From the cell containing the given text, extract its center point as [X, Y] coordinate. 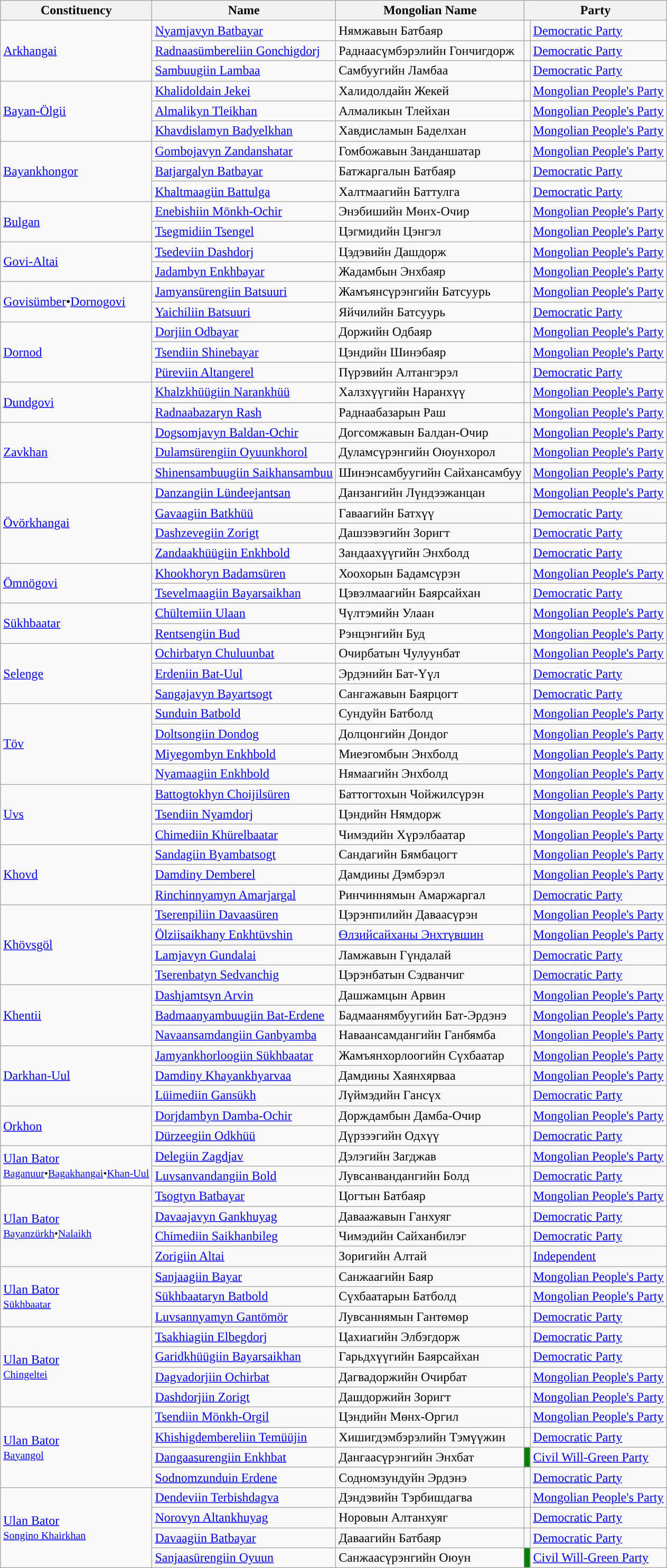
Цэрэнбатын Сэдванчиг [430, 975]
Ochirbatyn Chuluunbat [244, 654]
Доржийн Одбаяр [430, 332]
Өлзийсайханы Энхтүвшин [430, 935]
Миеэгомбын Энхболд [430, 754]
Khovd [76, 874]
Dorjdambyn Damba-Ochir [244, 1116]
Independent [598, 1257]
Ulan BatorBaganuur•Bagakhangai•Khan-Uul [76, 1166]
Tsendiin Nyamdorj [244, 814]
Жамъянсүрэнгийн Батсуурь [430, 292]
Очирбатын Чулуунбат [430, 654]
Лувсанвандангийн Болд [430, 1176]
Dorjiin Odbayar [244, 332]
Battogtokhyn Choijilsüren [244, 794]
Дашзэвэгийн Зоригт [430, 533]
Gavaagiin Batkhüü [244, 513]
Sambuugiin Lambaa [244, 71]
Govi-Altai [76, 262]
Party [596, 11]
Davaagiin Batbayar [244, 1538]
Содномзундуйн Эрдэнэ [430, 1477]
Sandagiin Byambatsogt [244, 854]
Чүлтэмийн Улаан [430, 613]
Orkhon [76, 1126]
Mongolian Name [430, 11]
Luvsannyamyn Gantömör [244, 1317]
Dulamsürengiin Oyuunkhorol [244, 452]
Sunduin Batbold [244, 714]
Lamjavyn Gundalai [244, 955]
Delegiin Zagdjav [244, 1156]
Dornod [76, 352]
Gombojavyn Zandanshatar [244, 151]
Лүймэдийн Гансүх [430, 1095]
Цэвэлмаагийн Баярсайхан [430, 593]
Sanjaagiin Bayar [244, 1277]
Dashzevegiin Zorigt [244, 533]
Цэндийн Мөнх-Оргил [430, 1417]
Рэнцэнгийн Буд [430, 634]
Чимэдийн Хүрэлбаатар [430, 834]
Khalzkhüügiin Narankhüü [244, 392]
Badmaanyambuugiin Bat-Erdene [244, 1015]
Tsegmidiin Tsengel [244, 231]
Nyamaagiin Enkhbold [244, 774]
Дорждамбын Дамба-Очир [430, 1116]
Ömnögovi [76, 583]
Sodnomzunduin Erdene [244, 1477]
Tsendiin Shinebayar [244, 352]
Хоохорын Бадамсүрэн [430, 573]
Yaichiliin Batsuuri [244, 312]
Лувсаннямын Гантөмөр [430, 1317]
Enebishiin Mönkh-Ochir [244, 211]
Khaltmaagiin Battulga [244, 191]
Энэбишийн Мөнх-Очир [430, 211]
Пүрэвийн Алтангэрэл [430, 372]
Arkhangai [76, 51]
Дагвадоржийн Очирбат [430, 1377]
Lüimediin Gansükh [244, 1095]
Erdeniin Bat-Uul [244, 674]
Ulan BatorBayangol [76, 1447]
Tsendiin Mönkh-Orgil [244, 1417]
Dangaasurengiin Enkhbat [244, 1457]
Ölziisaikhany Enkhtüvshin [244, 935]
Bayan-Ölgii [76, 111]
Püreviin Altangerel [244, 372]
Зоригийн Алтай [430, 1257]
Дамдины Хаянхярваа [430, 1075]
Дангаасүрэнгийн Энхбат [430, 1457]
Ulan BatorSongino Khairkhan [76, 1527]
Dogsomjavyn Baldan-Ochir [244, 432]
Garidkhüügiin Bayarsaikhan [244, 1357]
Сандагийн Бямбацогт [430, 854]
Sanjaasürengiin Oyuun [244, 1558]
Navaansamdangiin Ganbyamba [244, 1035]
Zorigiin Altai [244, 1257]
Сангажавын Баярцогт [430, 694]
Дашжамцын Арвин [430, 995]
Дамдины Дэмбэрэл [430, 874]
Сундуйн Батболд [430, 714]
Doltsongiin Dondog [244, 734]
Miyegombyn Enkhbold [244, 754]
Халзхүүгийн Наранхүү [430, 392]
Ламжавын Гүндалай [430, 955]
Даваажавын Ганхуяг [430, 1216]
Яйчилийн Батсуурь [430, 312]
Damdiny Khayankhyarvaa [244, 1075]
Zandaakhüügiin Enkhbold [244, 553]
Rentsengiin Bud [244, 634]
Dürzeegiin Odkhüü [244, 1136]
Дэлэгийн Загджав [430, 1156]
Almalikyn Tleikhan [244, 111]
Constituency [76, 11]
Danzangiin Lündeejantsan [244, 493]
Дуламсүрэнгийн Оюунхорол [430, 452]
Sükhbaatar [76, 624]
Dashjamtsyn Arvin [244, 995]
Khentii [76, 1015]
Цэндийн Нямдорж [430, 814]
Dagvadorjiin Ochirbat [244, 1377]
Зандаахүүгийн Энхболд [430, 553]
Дүрзээгийн Одхүү [430, 1136]
Sükhbaataryn Batbold [244, 1297]
Luvsanvandangiin Bold [244, 1176]
Dashdorjiin Zorigt [244, 1397]
Цахиагийн Элбэгдорж [430, 1337]
Хавдисламын Баделхан [430, 131]
Tserenpiliin Davaasüren [244, 915]
Бадмаанямбуугийн Бат-Эрдэнэ [430, 1015]
Radnaasümbereliin Gonchigdorj [244, 51]
Алмаликын Тлейхан [430, 111]
Töv [76, 744]
Дэндэвийн Тэрбишдагва [430, 1497]
Батжаргалын Батбаяр [430, 171]
Цэрэнпилийн Даваасүрэн [430, 915]
Rinchinnyamyn Amarjargal [244, 895]
Khavdislamyn Badyelkhan [244, 131]
Цэгмидийн Цэнгэл [430, 231]
Санжаагийн Баяр [430, 1277]
Tsedeviin Dashdorj [244, 252]
Nyamjavyn Batbayar [244, 31]
Чимэдийн Сайханбилэг [430, 1236]
Цэдэвийн Дашдорж [430, 252]
Name [244, 11]
Uvs [76, 814]
Баттогтохын Чойжилсүрэн [430, 794]
Гаваагийн Батхүү [430, 513]
Bayankhongor [76, 171]
Jadambyn Enkhbayar [244, 272]
Batjargalyn Batbayar [244, 171]
Chültemiin Ulaan [244, 613]
Даваагийн Батбаяр [430, 1538]
Ulan BatorBayanzürkh•Nalaikh [76, 1226]
Chimediin Saikhanbileg [244, 1236]
Govisümber•Dornogovi [76, 302]
Нямжавын Батбаяр [430, 31]
Эрдэнийн Бат-Үүл [430, 674]
Нямаагийн Энхболд [430, 774]
Цэндийн Шинэбаяр [430, 352]
Khalidoldain Jekei [244, 91]
Chimediin Khürelbaatar [244, 834]
Bulgan [76, 221]
Khishigdembereliin Temüüjin [244, 1437]
Darkhan-Uul [76, 1075]
Övörkhangai [76, 523]
Tsogtyn Batbayar [244, 1196]
Долцонгийн Дондог [430, 734]
Sangajavyn Bayartsogt [244, 694]
Норовын Алтанхуяг [430, 1517]
Шинэнсамбуугийн Сайхансамбуу [430, 473]
Dendeviin Terbishdagva [244, 1497]
Самбуугийн Ламбаа [430, 71]
Догсомжавын Балдан-Очир [430, 432]
Гарьдхүүгийн Баярсайхан [430, 1357]
Ринчиннямын Амаржаргал [430, 895]
Жадамбын Энхбаяр [430, 272]
Jamyansürengiin Batsuuri [244, 292]
Жамъянхорлоогийн Сүхбаатар [430, 1055]
Данзангийн Лүндээжанцан [430, 493]
Selenge [76, 674]
Раднаабазарын Раш [430, 412]
Dundgovi [76, 402]
Ulan BatorSükhbaatar [76, 1297]
Radnaabazaryn Rash [244, 412]
Khookhoryn Badamsüren [244, 573]
Zavkhan [76, 452]
Tserenbatyn Sedvanchig [244, 975]
Санжаасүрэнгийн Оюун [430, 1558]
Damdiny Demberel [244, 874]
Халидолдайн Жекей [430, 91]
Раднаасүмбэрэлийн Гончигдорж [430, 51]
Norovyn Altankhuyag [244, 1517]
Халтмаагийн Баттулга [430, 191]
Цогтын Батбаяр [430, 1196]
Shinensambuugiin Saikhansambuu [244, 473]
Davaajavyn Gankhuyag [244, 1216]
Хишигдэмбэрэлийн Тэмүүжин [430, 1437]
Ulan BatorChingeltei [76, 1367]
Наваансамдангийн Ганбямба [430, 1035]
Tsakhiagiin Elbegdorj [244, 1337]
Khövsgöl [76, 945]
Гомбожавын Занданшатар [430, 151]
Jamyankhorloogiin Sükhbaatar [244, 1055]
Сүхбаатарын Батболд [430, 1297]
Tsevelmaagiin Bayarsaikhan [244, 593]
Дашдоржийн Зоригт [430, 1397]
